Pinpoint the cell where the given text exists, returning its (x, y) midpoint coordinate. 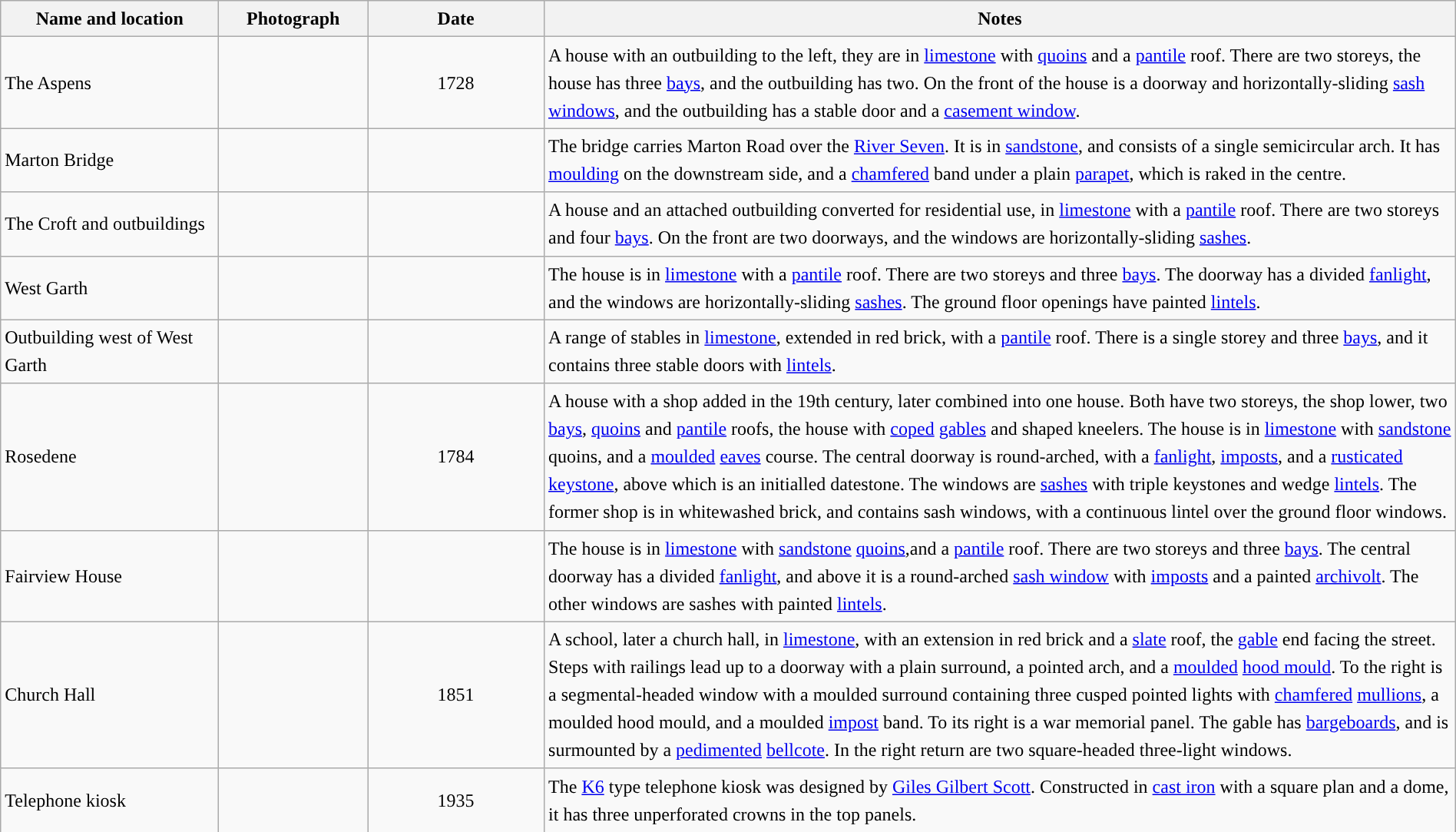
Rosedene (110, 456)
1728 (456, 83)
Date (456, 18)
Church Hall (110, 694)
1784 (456, 456)
The Croft and outbuildings (110, 224)
1851 (456, 694)
Marton Bridge (110, 160)
Name and location (110, 18)
Photograph (293, 18)
Telephone kiosk (110, 801)
1935 (456, 801)
The Aspens (110, 83)
Notes (1000, 18)
Fairview House (110, 576)
Outbuilding west of West Garth (110, 352)
West Garth (110, 287)
